Detect which cell encompasses the target text, then output its [X, Y] center coordinate. 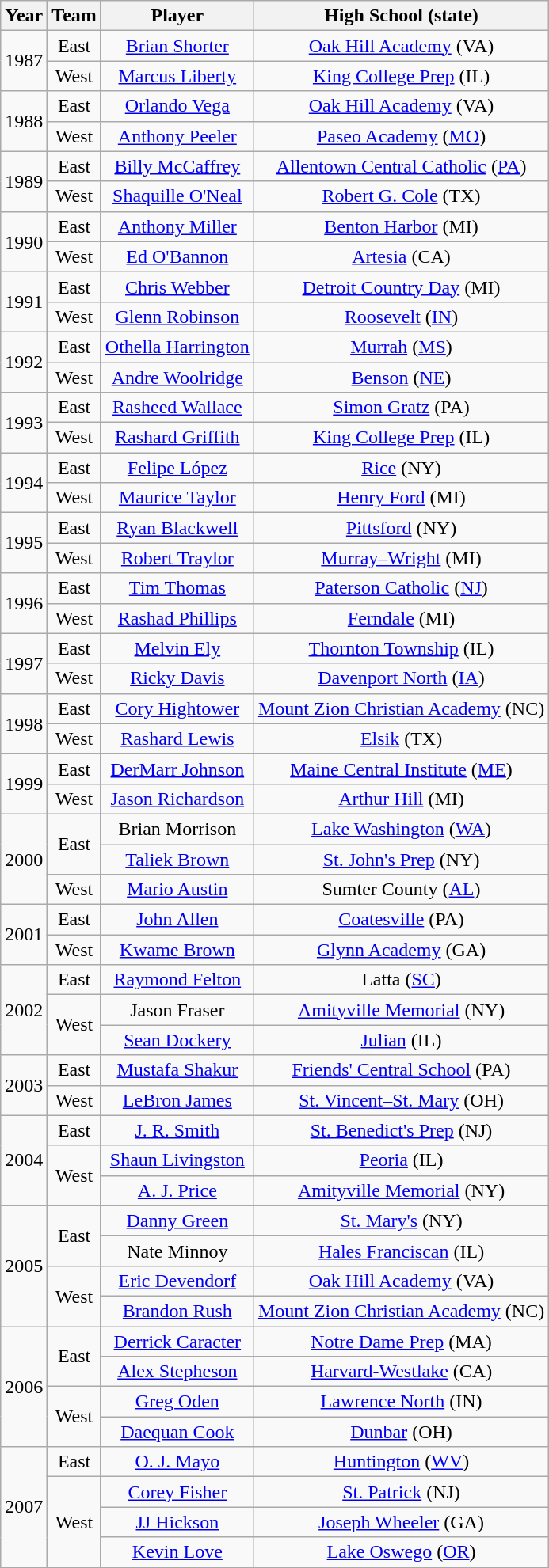
Shaquille O'Neal [177, 196]
Rashard Lewis [177, 738]
St. Mary's (NY) [401, 1221]
Thornton Township (IL) [401, 648]
1996 [24, 603]
Pittsford (NY) [401, 528]
Year [24, 16]
Davenport North (IA) [401, 678]
Paterson Catholic (NJ) [401, 588]
Glynn Academy (GA) [401, 950]
Robert G. Cole (TX) [401, 196]
JJ Hickson [177, 1522]
2005 [24, 1266]
Player [177, 16]
1999 [24, 784]
Murray–Wright (MI) [401, 558]
Arthur Hill (MI) [401, 799]
Sumter County (AL) [401, 890]
Chris Webber [177, 287]
Harvard-Westlake (CA) [401, 1372]
Mustafa Shakur [177, 1070]
Joseph Wheeler (GA) [401, 1522]
Simon Gratz (PA) [401, 408]
Benson (NE) [401, 378]
Othella Harrington [177, 347]
Lawrence North (IN) [401, 1402]
Rice (NY) [401, 468]
St. Benedict's Prep (NJ) [401, 1130]
Nate Minnoy [177, 1251]
Marcus Liberty [177, 76]
St. John's Prep (NY) [401, 859]
Dunbar (OH) [401, 1432]
1989 [24, 181]
Daequan Cook [177, 1432]
1994 [24, 483]
Kevin Love [177, 1552]
Orlando Vega [177, 106]
Elsik (TX) [401, 738]
Felipe López [177, 468]
Shaun Livingston [177, 1160]
Rashad Phillips [177, 618]
LeBron James [177, 1100]
Corey Fisher [177, 1492]
Ed O'Bannon [177, 256]
Raymond Felton [177, 980]
A. J. Price [177, 1190]
J. R. Smith [177, 1130]
1998 [24, 723]
Eric Devendorf [177, 1281]
Cory Hightower [177, 708]
1997 [24, 663]
2001 [24, 935]
Ryan Blackwell [177, 528]
Taliek Brown [177, 859]
Tim Thomas [177, 588]
Glenn Robinson [177, 317]
O. J. Mayo [177, 1462]
Melvin Ely [177, 648]
Notre Dame Prep (MA) [401, 1342]
1987 [24, 61]
1995 [24, 543]
Maine Central Institute (ME) [401, 769]
Roosevelt (IN) [401, 317]
Detroit Country Day (MI) [401, 287]
Rasheed Wallace [177, 408]
Brian Shorter [177, 46]
Lake Washington (WA) [401, 829]
Maurice Taylor [177, 498]
Peoria (IL) [401, 1160]
Jason Richardson [177, 799]
Jason Fraser [177, 1010]
Lake Oswego (OR) [401, 1552]
Greg Oden [177, 1402]
High School (state) [401, 16]
Henry Ford (MI) [401, 498]
2006 [24, 1387]
Brian Morrison [177, 829]
St. Patrick (NJ) [401, 1492]
Allentown Central Catholic (PA) [401, 166]
Kwame Brown [177, 950]
Artesia (CA) [401, 256]
Latta (SC) [401, 980]
DerMarr Johnson [177, 769]
John Allen [177, 920]
St. Vincent–St. Mary (OH) [401, 1100]
1993 [24, 423]
Murrah (MS) [401, 347]
Benton Harbor (MI) [401, 226]
Team [74, 16]
1988 [24, 121]
1992 [24, 362]
Anthony Miller [177, 226]
Danny Green [177, 1221]
Sean Dockery [177, 1040]
Hales Franciscan (IL) [401, 1251]
1990 [24, 241]
Robert Traylor [177, 558]
Mario Austin [177, 890]
Alex Stepheson [177, 1372]
2007 [24, 1507]
2004 [24, 1160]
2000 [24, 859]
Julian (IL) [401, 1040]
Rashard Griffith [177, 438]
Friends' Central School (PA) [401, 1070]
Coatesville (PA) [401, 920]
2003 [24, 1085]
1991 [24, 302]
Paseo Academy (MO) [401, 136]
Andre Woolridge [177, 378]
Derrick Caracter [177, 1342]
Billy McCaffrey [177, 166]
Huntington (WV) [401, 1462]
Ferndale (MI) [401, 618]
2002 [24, 1010]
Anthony Peeler [177, 136]
Ricky Davis [177, 678]
Brandon Rush [177, 1311]
